Output the [X, Y] coordinate of the center of the cell containing the given text.  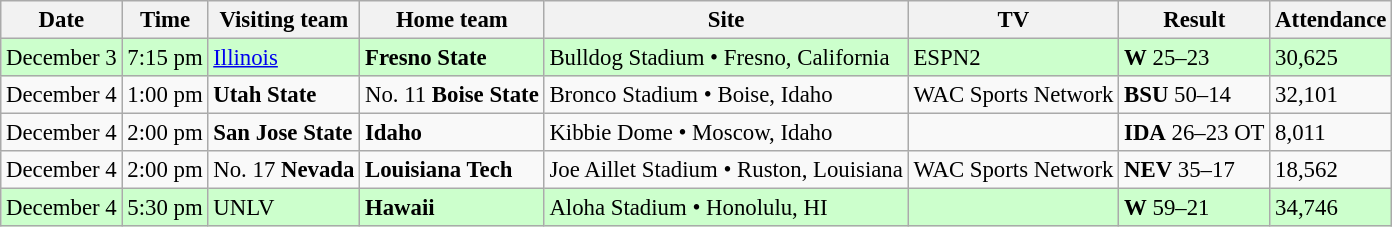
Bulldog Stadium • Fresno, California [726, 58]
Utah State [284, 95]
No. 11 Boise State [452, 95]
7:15 pm [165, 58]
December 3 [62, 58]
San Jose State [284, 133]
Bronco Stadium • Boise, Idaho [726, 95]
34,746 [1331, 208]
W 59–21 [1194, 208]
30,625 [1331, 58]
Date [62, 20]
Illinois [284, 58]
Attendance [1331, 20]
No. 17 Nevada [284, 170]
Result [1194, 20]
W 25–23 [1194, 58]
Fresno State [452, 58]
18,562 [1331, 170]
BSU 50–14 [1194, 95]
Louisiana Tech [452, 170]
ESPN2 [1014, 58]
NEV 35–17 [1194, 170]
Idaho [452, 133]
Visiting team [284, 20]
Site [726, 20]
UNLV [284, 208]
1:00 pm [165, 95]
Time [165, 20]
5:30 pm [165, 208]
Home team [452, 20]
Kibbie Dome • Moscow, Idaho [726, 133]
TV [1014, 20]
Aloha Stadium • Honolulu, HI [726, 208]
Hawaii [452, 208]
IDA 26–23 OT [1194, 133]
8,011 [1331, 133]
Joe Aillet Stadium • Ruston, Louisiana [726, 170]
32,101 [1331, 95]
